Extract the [X, Y] coordinate from the center of the cell holding the provided text.  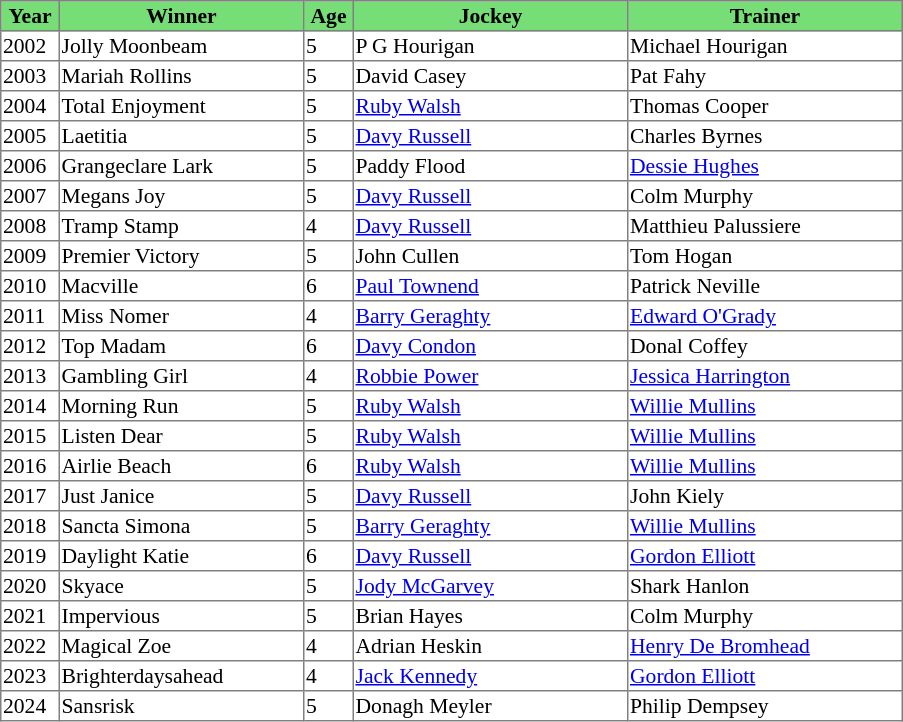
2009 [30, 256]
2007 [30, 196]
2005 [30, 136]
Miss Nomer [181, 316]
2023 [30, 676]
Davy Condon [490, 346]
Charles Byrnes [765, 136]
Edward O'Grady [765, 316]
2013 [30, 376]
Just Janice [181, 496]
Magical Zoe [181, 646]
2018 [30, 526]
2010 [30, 286]
Brian Hayes [490, 616]
Jolly Moonbeam [181, 46]
Patrick Neville [765, 286]
Tramp Stamp [181, 226]
Total Enjoyment [181, 106]
Mariah Rollins [181, 76]
Jody McGarvey [490, 586]
2012 [30, 346]
Philip Dempsey [765, 706]
David Casey [490, 76]
2016 [30, 466]
Jockey [490, 16]
Matthieu Palussiere [765, 226]
Winner [181, 16]
Michael Hourigan [765, 46]
2006 [30, 166]
2021 [30, 616]
Age [329, 16]
Dessie Hughes [765, 166]
2011 [30, 316]
Megans Joy [181, 196]
2024 [30, 706]
Adrian Heskin [490, 646]
Jack Kennedy [490, 676]
2003 [30, 76]
2019 [30, 556]
Year [30, 16]
Brighterdaysahead [181, 676]
Sansrisk [181, 706]
2014 [30, 406]
Jessica Harrington [765, 376]
Morning Run [181, 406]
Shark Hanlon [765, 586]
Grangeclare Lark [181, 166]
Donagh Meyler [490, 706]
Skyace [181, 586]
Tom Hogan [765, 256]
Paul Townend [490, 286]
John Cullen [490, 256]
P G Hourigan [490, 46]
Impervious [181, 616]
2004 [30, 106]
Gambling Girl [181, 376]
2008 [30, 226]
Thomas Cooper [765, 106]
Premier Victory [181, 256]
Pat Fahy [765, 76]
Listen Dear [181, 436]
Daylight Katie [181, 556]
Sancta Simona [181, 526]
Macville [181, 286]
2022 [30, 646]
2015 [30, 436]
John Kiely [765, 496]
Paddy Flood [490, 166]
Henry De Bromhead [765, 646]
Laetitia [181, 136]
2002 [30, 46]
Trainer [765, 16]
Top Madam [181, 346]
2020 [30, 586]
Robbie Power [490, 376]
2017 [30, 496]
Donal Coffey [765, 346]
Airlie Beach [181, 466]
